Provide the (x, y) coordinate of the cell's center where the given text is located.  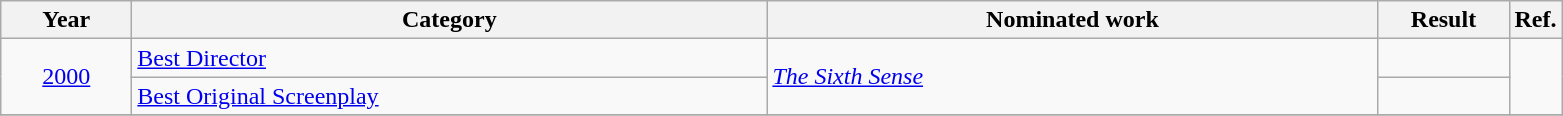
Year (66, 20)
Result (1444, 20)
The Sixth Sense (1072, 77)
Ref. (1536, 20)
Best Original Screenplay (450, 96)
Category (450, 20)
Best Director (450, 58)
2000 (66, 77)
Nominated work (1072, 20)
